Scan for the cell matching the given text and deliver its [x, y] coordinate at center. 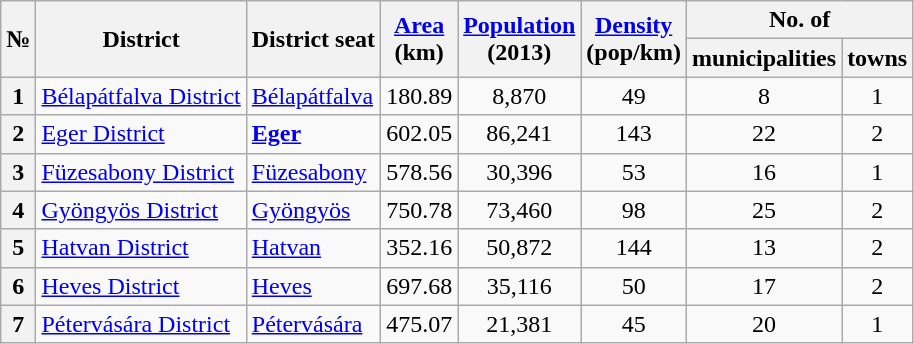
49 [634, 96]
Gyöngyös [313, 210]
Heves [313, 286]
30,396 [520, 172]
towns [878, 58]
District seat [313, 39]
Eger [313, 134]
Pétervására District [141, 324]
13 [764, 248]
53 [634, 172]
municipalities [764, 58]
5 [18, 248]
143 [634, 134]
750.78 [420, 210]
№ [18, 39]
73,460 [520, 210]
98 [634, 210]
Bélapátfalva [313, 96]
Gyöngyös District [141, 210]
22 [764, 134]
602.05 [420, 134]
86,241 [520, 134]
21,381 [520, 324]
8 [764, 96]
6 [18, 286]
20 [764, 324]
Hatvan [313, 248]
Area(km) [420, 39]
50 [634, 286]
16 [764, 172]
Bélapátfalva District [141, 96]
3 [18, 172]
Füzesabony District [141, 172]
Hatvan District [141, 248]
Pétervására [313, 324]
District [141, 39]
352.16 [420, 248]
8,870 [520, 96]
Density(pop/km) [634, 39]
144 [634, 248]
50,872 [520, 248]
No. of [800, 20]
697.68 [420, 286]
475.07 [420, 324]
180.89 [420, 96]
7 [18, 324]
4 [18, 210]
25 [764, 210]
17 [764, 286]
578.56 [420, 172]
Heves District [141, 286]
Population(2013) [520, 39]
Eger District [141, 134]
45 [634, 324]
35,116 [520, 286]
Füzesabony [313, 172]
